Capture the cell that displays the provided text and extract its (x, y) central coordinate. 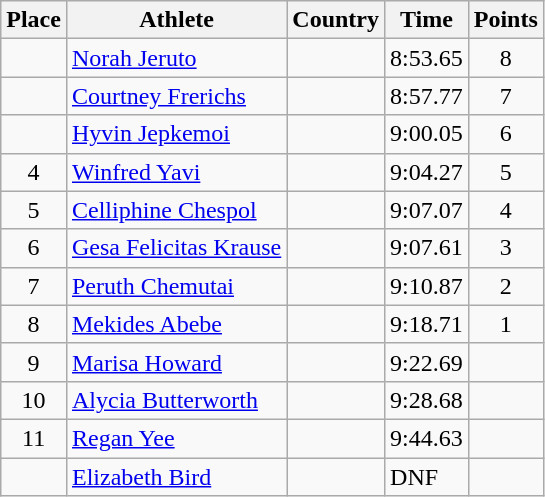
Mekides Abebe (176, 324)
Country (336, 20)
Points (506, 20)
9:07.07 (427, 210)
9:07.61 (427, 248)
9:18.71 (427, 324)
9:04.27 (427, 172)
Winfred Yavi (176, 172)
11 (34, 438)
9:28.68 (427, 400)
Hyvin Jepkemoi (176, 134)
DNF (427, 477)
Celliphine Chespol (176, 210)
Norah Jeruto (176, 58)
Athlete (176, 20)
Courtney Frerichs (176, 96)
3 (506, 248)
Marisa Howard (176, 362)
Peruth Chemutai (176, 286)
10 (34, 400)
Elizabeth Bird (176, 477)
Alycia Butterworth (176, 400)
2 (506, 286)
9:10.87 (427, 286)
9:44.63 (427, 438)
9 (34, 362)
8:53.65 (427, 58)
9:22.69 (427, 362)
9:00.05 (427, 134)
Place (34, 20)
Gesa Felicitas Krause (176, 248)
8:57.77 (427, 96)
Regan Yee (176, 438)
1 (506, 324)
Time (427, 20)
